Return [X, Y] of the center of cell containing provided text 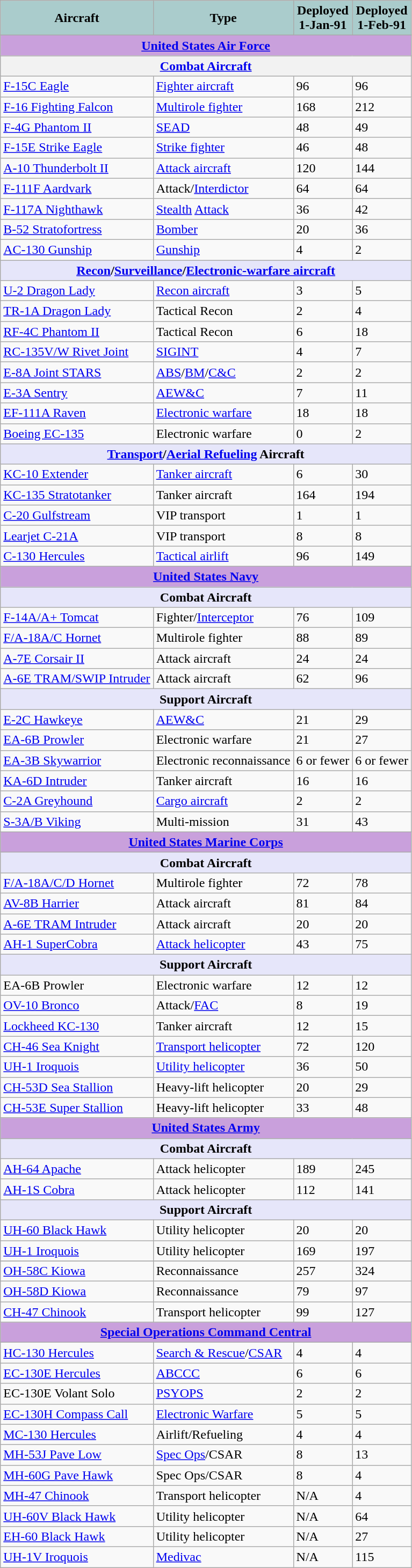
149 [382, 556]
F-14A/A+ Tomcat [77, 618]
197 [382, 1251]
Lockheed KC-130 [77, 1026]
F/A-18A/C/D Hornet [77, 883]
Electronic Warfare [223, 1414]
194 [382, 495]
Electronic reconnaissance [223, 760]
AH-1S Cobra [77, 1189]
C-130 Hercules [77, 556]
HC-130 Hercules [77, 1353]
SIGINT [223, 352]
144 [382, 168]
Gunship [223, 250]
127 [382, 1312]
Stealth Attack [223, 209]
46 [323, 148]
KC-10 Extender [77, 474]
78 [382, 883]
B-52 Stratofortress [77, 229]
Deployed1-Jan-91 [323, 18]
F-4G Phantom II [77, 127]
OH-58D Kiowa [77, 1292]
RC-135V/W Rivet Joint [77, 352]
United States Navy [206, 576]
Special Operations Command Central [206, 1332]
30 [382, 474]
97 [382, 1292]
S-3A/B Viking [77, 822]
PSYOPS [223, 1394]
75 [382, 944]
RF-4C Phantom II [77, 332]
Learjet C-21A [77, 536]
Attack/FAC [223, 1006]
Transport/Aerial Refueling Aircraft [206, 454]
E-8A Joint STARS [77, 372]
SEAD [223, 127]
AC-130 Gunship [77, 250]
62 [323, 679]
E-3A Sentry [77, 393]
CH-47 Chinook [77, 1312]
UH-60V Black Hawk [77, 1516]
United States Army [206, 1128]
MH-53J Pave Low [77, 1455]
United States Marine Corps [206, 842]
A-6E TRAM/SWIP Intruder [77, 679]
109 [382, 618]
212 [382, 107]
Recon aircraft [223, 291]
0 [323, 434]
A-7E Corsair II [77, 658]
13 [382, 1455]
42 [382, 209]
Type [223, 18]
84 [382, 903]
MH-47 Chinook [77, 1496]
F-111F Aardvark [77, 188]
Boeing EC-135 [77, 434]
Fighter aircraft [223, 86]
ABCCC [223, 1373]
76 [323, 618]
CH-46 Sea Knight [77, 1046]
E-2C Hawkeye [77, 720]
31 [323, 822]
50 [382, 1067]
F-117A Nighthawk [77, 209]
Aircraft [77, 18]
OV-10 Bronco [77, 1006]
112 [323, 1189]
U-2 Dragon Lady [77, 291]
Airlift/Refueling [223, 1434]
Attack/Interdictor [223, 188]
169 [323, 1251]
Strike fighter [223, 148]
Bomber [223, 229]
A-6E TRAM Intruder [77, 924]
AV-8B Harrier [77, 903]
MC-130 Hercules [77, 1434]
168 [323, 107]
C-20 Gulfstream [77, 515]
49 [382, 127]
EF-111A Raven [77, 413]
OH-58C Kiowa [77, 1271]
Tactical airlift [223, 556]
CH-53D Sea Stallion [77, 1087]
141 [382, 1189]
Search & Rescue/CSAR [223, 1353]
UH-1V Iroquois [77, 1557]
15 [382, 1026]
TR-1A Dragon Lady [77, 311]
257 [323, 1271]
89 [382, 638]
81 [323, 903]
3 [323, 291]
AH-1 SuperCobra [77, 944]
AH-64 Apache [77, 1169]
88 [323, 638]
UH-60 Black Hawk [77, 1230]
F/A-18A/C Hornet [77, 638]
EC-130E Hercules [77, 1373]
245 [382, 1169]
KA-6D Intruder [77, 781]
F-15E Strike Eagle [77, 148]
F-15C Eagle [77, 86]
Recon/Surveillance/Electronic-warfare aircraft [206, 270]
11 [382, 393]
CH-53E Super Stallion [77, 1108]
189 [323, 1169]
19 [382, 1006]
79 [323, 1292]
115 [382, 1557]
United States Air Force [206, 46]
33 [323, 1108]
ABS/BM/C&C [223, 372]
99 [323, 1312]
KC-135 Stratotanker [77, 495]
Cargo aircraft [223, 801]
A-10 Thunderbolt II [77, 168]
Multi-mission [223, 822]
Deployed1-Feb-91 [382, 18]
EC-130H Compass Call [77, 1414]
324 [382, 1271]
EH-60 Black Hawk [77, 1536]
C-2A Greyhound [77, 801]
EA-3B Skywarrior [77, 760]
EC-130E Volant Solo [77, 1394]
Fighter/Interceptor [223, 618]
MH-60G Pave Hawk [77, 1475]
F-16 Fighting Falcon [77, 107]
164 [323, 495]
Medivac [223, 1557]
